For the text-containing cell, return its midpoint in (X, Y) coordinate format. 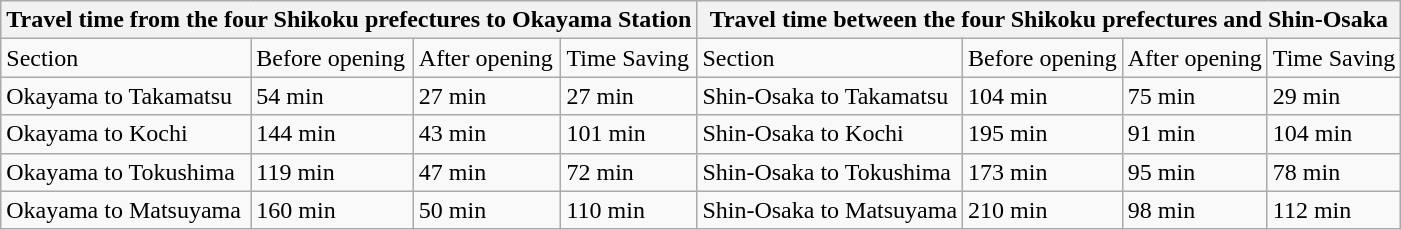
78 min (1334, 172)
Shin-Osaka to Kochi (830, 134)
75 min (1194, 96)
Travel time from the four Shikoku prefectures to Okayama Station (349, 20)
Okayama to Tokushima (126, 172)
110 min (629, 210)
Okayama to Takamatsu (126, 96)
101 min (629, 134)
72 min (629, 172)
43 min (487, 134)
54 min (332, 96)
195 min (1043, 134)
47 min (487, 172)
Travel time between the four Shikoku prefectures and Shin-Osaka (1049, 20)
Shin-Osaka to Tokushima (830, 172)
210 min (1043, 210)
Shin-Osaka to Takamatsu (830, 96)
Okayama to Kochi (126, 134)
98 min (1194, 210)
119 min (332, 172)
91 min (1194, 134)
29 min (1334, 96)
Okayama to Matsuyama (126, 210)
Shin-Osaka to Matsuyama (830, 210)
50 min (487, 210)
144 min (332, 134)
95 min (1194, 172)
160 min (332, 210)
173 min (1043, 172)
112 min (1334, 210)
